Locate the cell with the specified text and output its (x, y) center coordinate. 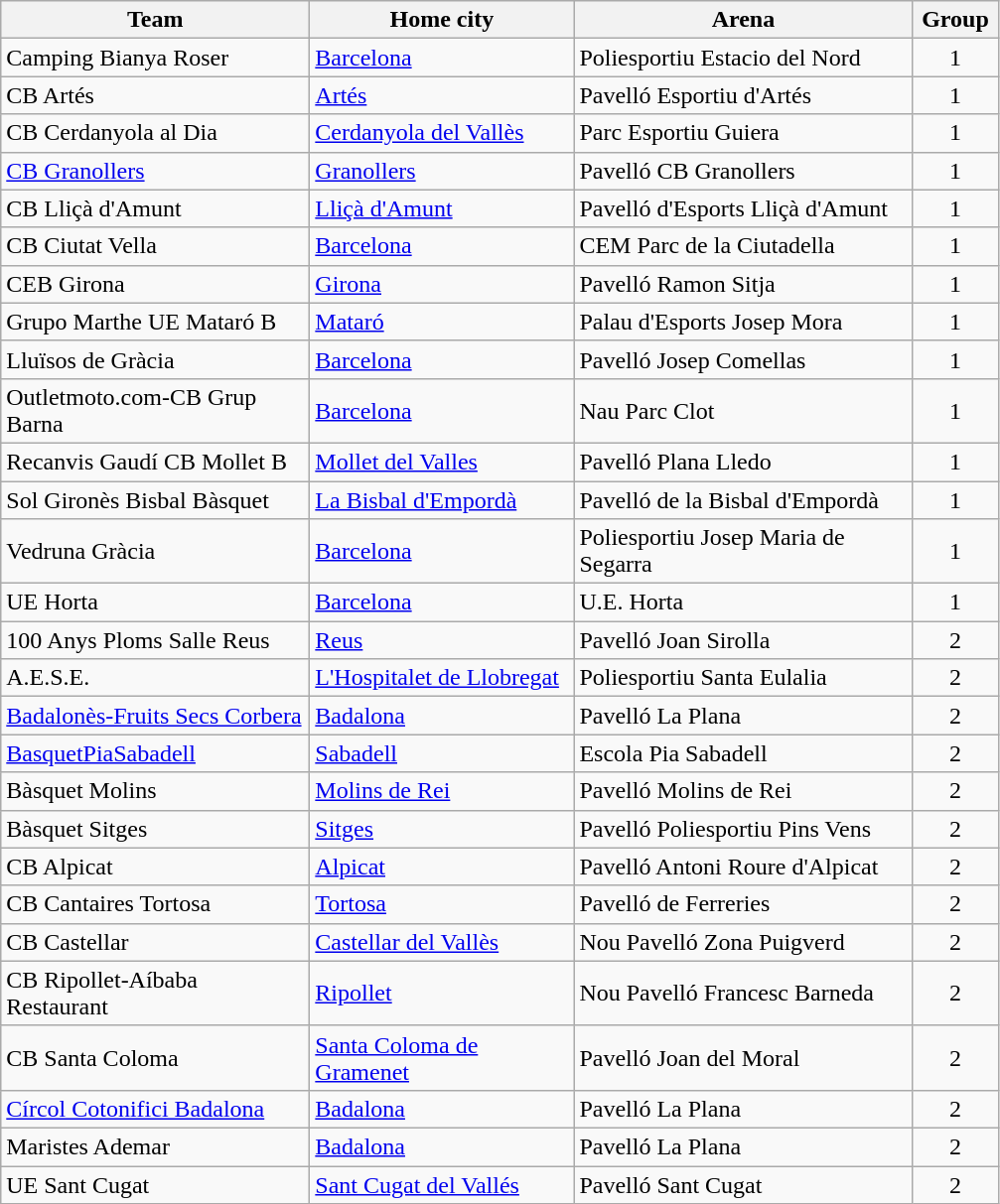
Nau Parc Clot (743, 411)
Home city (442, 20)
Recanvis Gaudí CB Mollet B (155, 462)
CB Cantaires Tortosa (155, 904)
CB Artés (155, 95)
UE Sant Cugat (155, 1184)
Pavelló Plana Lledo (743, 462)
Parc Esportiu Guiera (743, 133)
U.E. Horta (743, 602)
Pavelló Poliesportiu Pins Vens (743, 829)
Bàsquet Sitges (155, 829)
L'Hospitalet de Llobregat (442, 678)
BasquetPiaSabadell (155, 753)
CB Alpicat (155, 867)
Pavelló Joan Sirolla (743, 640)
Pavelló de la Bisbal d'Empordà (743, 499)
Girona (442, 284)
Pavelló Sant Cugat (743, 1184)
Cerdanyola del Vallès (442, 133)
Bàsquet Molins (155, 791)
Alpicat (442, 867)
Vedruna Gràcia (155, 552)
Pavelló Esportiu d'Artés (743, 95)
Pavelló CB Granollers (743, 171)
Lluïsos de Gràcia (155, 359)
Nou Pavelló Francesc Barneda (743, 993)
CB Lliçà d'Amunt (155, 208)
Nou Pavelló Zona Puigverd (743, 942)
100 Anys Ploms Salle Reus (155, 640)
Poliesportiu Estacio del Nord (743, 58)
Badalonès-Fruits Secs Corbera (155, 716)
Pavelló d'Esports Lliçà d'Amunt (743, 208)
Pavelló Molins de Rei (743, 791)
Poliesportiu Josep Maria de Segarra (743, 552)
Sant Cugat del Vallés (442, 1184)
Pavelló de Ferreries (743, 904)
Pavelló Joan del Moral (743, 1058)
Team (155, 20)
CB Ciutat Vella (155, 246)
Sitges (442, 829)
Mollet del Valles (442, 462)
Molins de Rei (442, 791)
UE Horta (155, 602)
Grupo Marthe UE Mataró B (155, 322)
Poliesportiu Santa Eulalia (743, 678)
Granollers (442, 171)
Camping Bianya Roser (155, 58)
Pavelló Ramon Sitja (743, 284)
Arena (743, 20)
Outletmoto.com-CB Grup Barna (155, 411)
Pavelló Antoni Roure d'Alpicat (743, 867)
Tortosa (442, 904)
La Bisbal d'Empordà (442, 499)
CB Santa Coloma (155, 1058)
Escola Pia Sabadell (743, 753)
CEB Girona (155, 284)
Círcol Cotonifici Badalona (155, 1109)
Maristes Ademar (155, 1146)
CB Ripollet-Aíbaba Restaurant (155, 993)
Palau d'Esports Josep Mora (743, 322)
Santa Coloma de Gramenet (442, 1058)
Reus (442, 640)
Mataró (442, 322)
Castellar del Vallès (442, 942)
CB Cerdanyola al Dia (155, 133)
Lliçà d'Amunt (442, 208)
Sabadell (442, 753)
CB Castellar (155, 942)
Ripollet (442, 993)
Artés (442, 95)
CEM Parc de la Ciutadella (743, 246)
Group (955, 20)
CB Granollers (155, 171)
A.E.S.E. (155, 678)
Sol Gironès Bisbal Bàsquet (155, 499)
Pavelló Josep Comellas (743, 359)
